For the text-containing cell, return its midpoint in [X, Y] coordinate format. 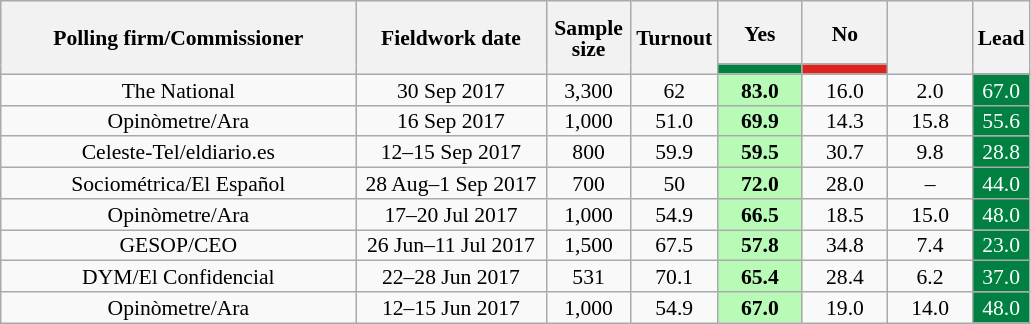
DYM/El Confidencial [178, 276]
59.5 [760, 152]
800 [588, 152]
70.1 [674, 276]
83.0 [760, 90]
59.9 [674, 152]
65.4 [760, 276]
26 Jun–11 Jul 2017 [451, 246]
28 Aug–1 Sep 2017 [451, 184]
37.0 [1002, 276]
18.5 [844, 214]
Sociométrica/El Español [178, 184]
66.5 [760, 214]
No [844, 32]
531 [588, 276]
Yes [760, 32]
14.3 [844, 120]
30 Sep 2017 [451, 90]
14.0 [930, 308]
16.0 [844, 90]
50 [674, 184]
– [930, 184]
67.5 [674, 246]
55.6 [1002, 120]
2.0 [930, 90]
12–15 Jun 2017 [451, 308]
15.8 [930, 120]
51.0 [674, 120]
28.8 [1002, 152]
28.4 [844, 276]
3,300 [588, 90]
Celeste-Tel/eldiario.es [178, 152]
19.0 [844, 308]
7.4 [930, 246]
9.8 [930, 152]
23.0 [1002, 246]
700 [588, 184]
16 Sep 2017 [451, 120]
The National [178, 90]
72.0 [760, 184]
12–15 Sep 2017 [451, 152]
15.0 [930, 214]
57.8 [760, 246]
34.8 [844, 246]
Polling firm/Commissioner [178, 38]
1,500 [588, 246]
6.2 [930, 276]
17–20 Jul 2017 [451, 214]
44.0 [1002, 184]
62 [674, 90]
22–28 Jun 2017 [451, 276]
Sample size [588, 38]
28.0 [844, 184]
Lead [1002, 38]
69.9 [760, 120]
30.7 [844, 152]
GESOP/CEO [178, 246]
Turnout [674, 38]
Fieldwork date [451, 38]
